Locate the cell with the specified text and output its [x, y] center coordinate. 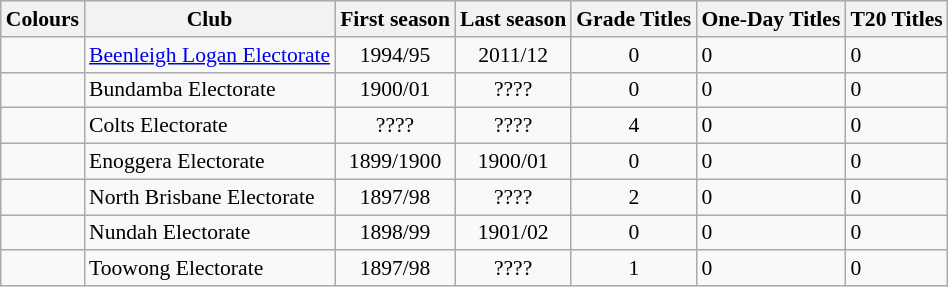
Grade Titles [634, 19]
4 [634, 126]
2011/12 [513, 55]
Club [210, 19]
1 [634, 269]
Beenleigh Logan Electorate [210, 55]
One-Day Titles [770, 19]
Toowong Electorate [210, 269]
2 [634, 197]
Enoggera Electorate [210, 162]
1898/99 [395, 233]
North Brisbane Electorate [210, 197]
1994/95 [395, 55]
1901/02 [513, 233]
Last season [513, 19]
T20 Titles [896, 19]
Bundamba Electorate [210, 90]
Colours [42, 19]
1899/1900 [395, 162]
Nundah Electorate [210, 233]
Colts Electorate [210, 126]
First season [395, 19]
